Find where the given text appears and provide that cell's center as [x, y] coordinate. 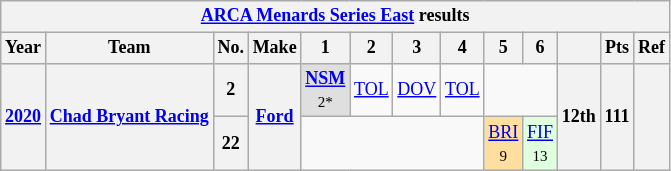
Year [24, 48]
DOV [417, 90]
BRI9 [504, 144]
3 [417, 48]
ARCA Menards Series East results [336, 16]
2020 [24, 116]
Ford [274, 116]
4 [462, 48]
Make [274, 48]
22 [230, 144]
6 [540, 48]
Chad Bryant Racing [129, 116]
No. [230, 48]
Ref [652, 48]
111 [617, 116]
FIF13 [540, 144]
1 [326, 48]
12th [578, 116]
NSM2* [326, 90]
Pts [617, 48]
Team [129, 48]
5 [504, 48]
